Provide the [X, Y] coordinate of the cell's center where the given text is located.  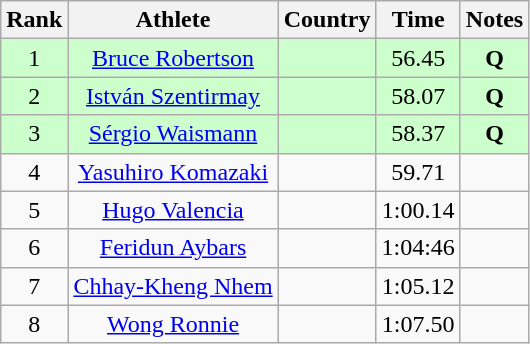
1:00.14 [418, 210]
1 [34, 58]
8 [34, 324]
7 [34, 286]
Hugo Valencia [173, 210]
Feridun Aybars [173, 248]
56.45 [418, 58]
Chhay-Kheng Nhem [173, 286]
1:04:46 [418, 248]
István Szentirmay [173, 96]
1:07.50 [418, 324]
2 [34, 96]
Sérgio Waismann [173, 134]
Rank [34, 20]
Notes [494, 20]
59.71 [418, 172]
58.07 [418, 96]
Wong Ronnie [173, 324]
1:05.12 [418, 286]
Bruce Robertson [173, 58]
6 [34, 248]
58.37 [418, 134]
5 [34, 210]
Yasuhiro Komazaki [173, 172]
4 [34, 172]
Country [327, 20]
Athlete [173, 20]
3 [34, 134]
Time [418, 20]
